Output the (x, y) coordinate of the center of the cell containing the given text.  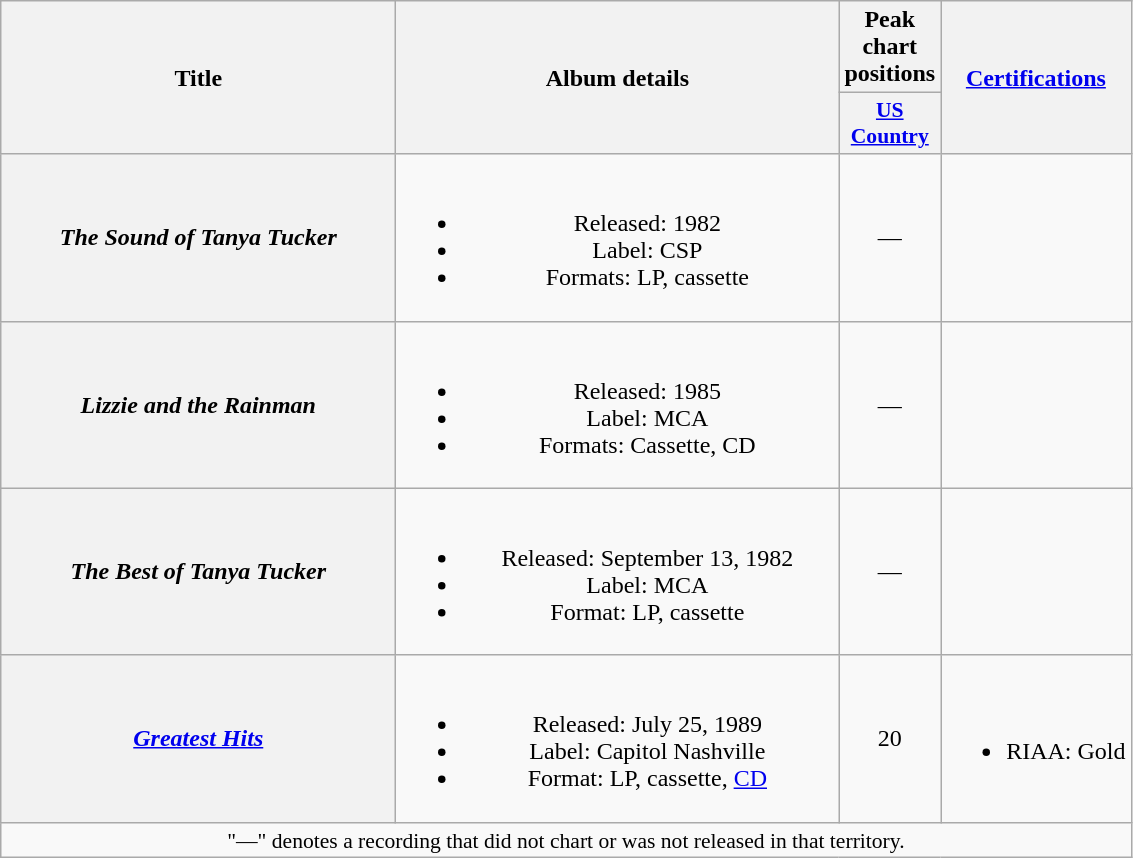
Title (198, 78)
"—" denotes a recording that did not chart or was not released in that territory. (566, 840)
Released: 1982Label: CSPFormats: LP, cassette (618, 238)
Greatest Hits (198, 738)
Released: September 13, 1982Label: MCAFormat: LP, cassette (618, 572)
RIAA: Gold (1036, 738)
Released: 1985Label: MCAFormats: Cassette, CD (618, 404)
The Best of Tanya Tucker (198, 572)
Peakchartpositions (890, 47)
20 (890, 738)
Lizzie and the Rainman (198, 404)
USCountry (890, 124)
Released: July 25, 1989Label: Capitol NashvilleFormat: LP, cassette, CD (618, 738)
Certifications (1036, 78)
Album details (618, 78)
The Sound of Tanya Tucker (198, 238)
